Provide the [x, y] coordinate of the cell's center where the given text is located.  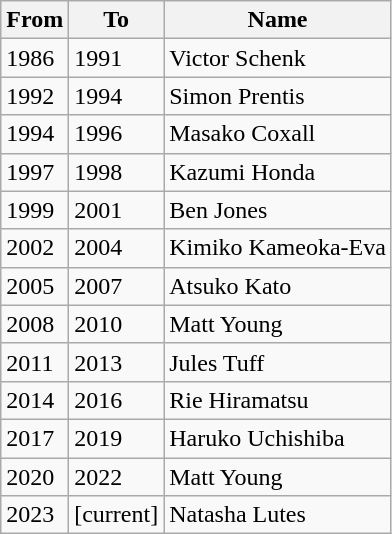
Natasha Lutes [278, 515]
2022 [116, 477]
Kazumi Honda [278, 172]
Ben Jones [278, 210]
Simon Prentis [278, 96]
Masako Coxall [278, 134]
2011 [35, 362]
2002 [35, 248]
[current] [116, 515]
1998 [116, 172]
2010 [116, 324]
2005 [35, 286]
2017 [35, 438]
Rie Hiramatsu [278, 400]
2004 [116, 248]
Haruko Uchishiba [278, 438]
2020 [35, 477]
From [35, 20]
Victor Schenk [278, 58]
Name [278, 20]
1986 [35, 58]
1991 [116, 58]
2008 [35, 324]
1992 [35, 96]
2013 [116, 362]
1999 [35, 210]
1996 [116, 134]
2001 [116, 210]
2023 [35, 515]
Atsuko Kato [278, 286]
2007 [116, 286]
1997 [35, 172]
To [116, 20]
2016 [116, 400]
Jules Tuff [278, 362]
Kimiko Kameoka-Eva [278, 248]
2019 [116, 438]
2014 [35, 400]
